Identify which cell holds the provided text, then report its (X, Y) central coordinate. 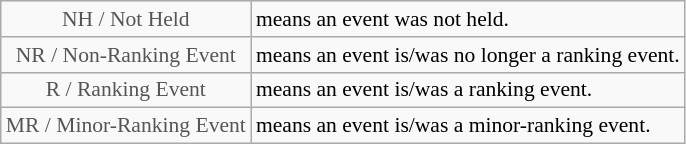
MR / Minor-Ranking Event (126, 126)
means an event is/was no longer a ranking event. (468, 55)
NH / Not Held (126, 19)
R / Ranking Event (126, 90)
NR / Non-Ranking Event (126, 55)
means an event is/was a ranking event. (468, 90)
means an event is/was a minor-ranking event. (468, 126)
means an event was not held. (468, 19)
